Extract the [X, Y] coordinate from the center of the cell holding the provided text.  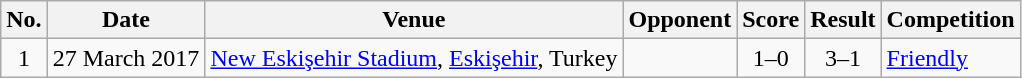
Result [843, 20]
New Eskişehir Stadium, Eskişehir, Turkey [414, 58]
Opponent [680, 20]
Competition [950, 20]
1–0 [771, 58]
27 March 2017 [126, 58]
1 [24, 58]
Date [126, 20]
Score [771, 20]
Friendly [950, 58]
3–1 [843, 58]
Venue [414, 20]
No. [24, 20]
